Capture the cell that displays the provided text and extract its (X, Y) central coordinate. 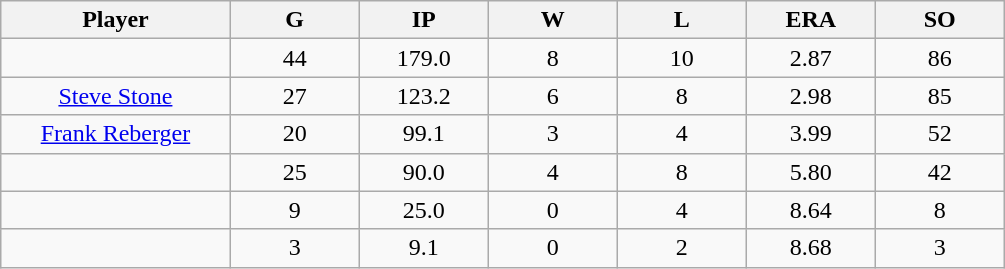
42 (940, 172)
W (552, 20)
27 (294, 96)
123.2 (424, 96)
99.1 (424, 134)
Player (116, 20)
86 (940, 58)
9.1 (424, 248)
20 (294, 134)
179.0 (424, 58)
ERA (810, 20)
10 (682, 58)
SO (940, 20)
Frank Reberger (116, 134)
85 (940, 96)
Steve Stone (116, 96)
5.80 (810, 172)
3.99 (810, 134)
G (294, 20)
IP (424, 20)
25 (294, 172)
44 (294, 58)
90.0 (424, 172)
52 (940, 134)
25.0 (424, 210)
L (682, 20)
8.64 (810, 210)
2 (682, 248)
9 (294, 210)
6 (552, 96)
8.68 (810, 248)
2.98 (810, 96)
2.87 (810, 58)
